Capture the cell that displays the provided text and extract its [x, y] central coordinate. 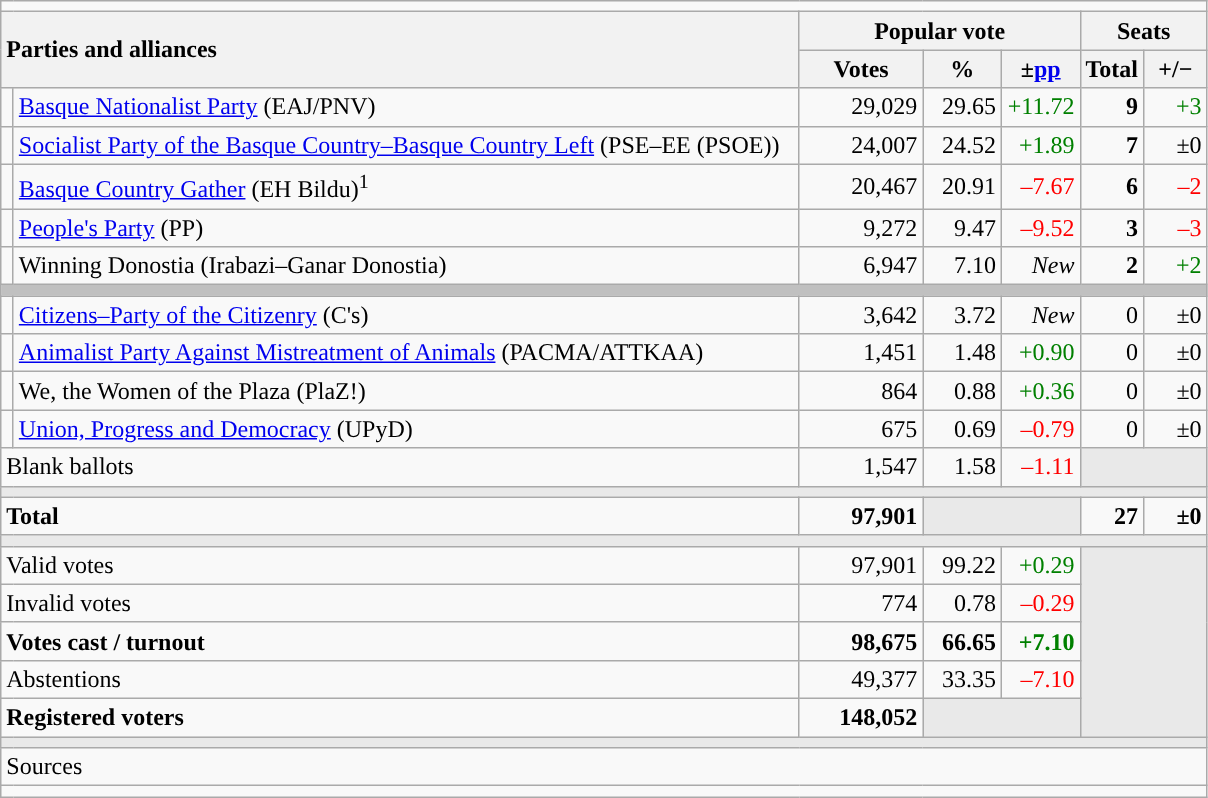
Invalid votes [400, 603]
Popular vote [940, 31]
We, the Women of the Plaza (PlaZ!) [406, 391]
Seats [1144, 31]
–0.29 [1040, 603]
1.58 [962, 467]
6 [1112, 186]
+0.36 [1040, 391]
–0.79 [1040, 429]
24,007 [861, 145]
People's Party (PP) [406, 228]
Sources [604, 767]
+2 [1176, 266]
9.47 [962, 228]
7 [1112, 145]
6,947 [861, 266]
0.88 [962, 391]
0.69 [962, 429]
Basque Country Gather (EH Bildu)1 [406, 186]
+0.90 [1040, 353]
Valid votes [400, 565]
675 [861, 429]
+0.29 [1040, 565]
0.78 [962, 603]
99.22 [962, 565]
Basque Nationalist Party (EAJ/PNV) [406, 107]
9,272 [861, 228]
–3 [1176, 228]
20,467 [861, 186]
Union, Progress and Democracy (UPyD) [406, 429]
+11.72 [1040, 107]
1,451 [861, 353]
9 [1112, 107]
±pp [1040, 69]
–7.67 [1040, 186]
+3 [1176, 107]
–9.52 [1040, 228]
148,052 [861, 718]
27 [1112, 516]
Registered voters [400, 718]
49,377 [861, 679]
% [962, 69]
Votes cast / turnout [400, 641]
Parties and alliances [400, 50]
24.52 [962, 145]
+7.10 [1040, 641]
Votes [861, 69]
+/− [1176, 69]
Animalist Party Against Mistreatment of Animals (PACMA/ATTKAA) [406, 353]
3.72 [962, 315]
Abstentions [400, 679]
29.65 [962, 107]
98,675 [861, 641]
Winning Donostia (Irabazi–Ganar Donostia) [406, 266]
1,547 [861, 467]
3,642 [861, 315]
2 [1112, 266]
66.65 [962, 641]
–1.11 [1040, 467]
20.91 [962, 186]
Citizens–Party of the Citizenry (C's) [406, 315]
7.10 [962, 266]
Socialist Party of the Basque Country–Basque Country Left (PSE–EE (PSOE)) [406, 145]
+1.89 [1040, 145]
774 [861, 603]
33.35 [962, 679]
–7.10 [1040, 679]
1.48 [962, 353]
–2 [1176, 186]
29,029 [861, 107]
Blank ballots [400, 467]
3 [1112, 228]
864 [861, 391]
